For the text-containing cell, return its midpoint in [X, Y] coordinate format. 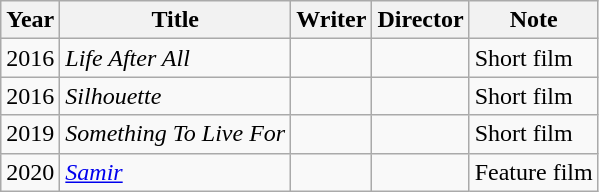
Title [176, 20]
Silhouette [176, 96]
2019 [30, 134]
Writer [332, 20]
2020 [30, 172]
Feature film [534, 172]
Note [534, 20]
Something To Live For [176, 134]
Samir [176, 172]
Director [420, 20]
Year [30, 20]
Life After All [176, 58]
